Output the [x, y] coordinate of the center of the cell containing the given text.  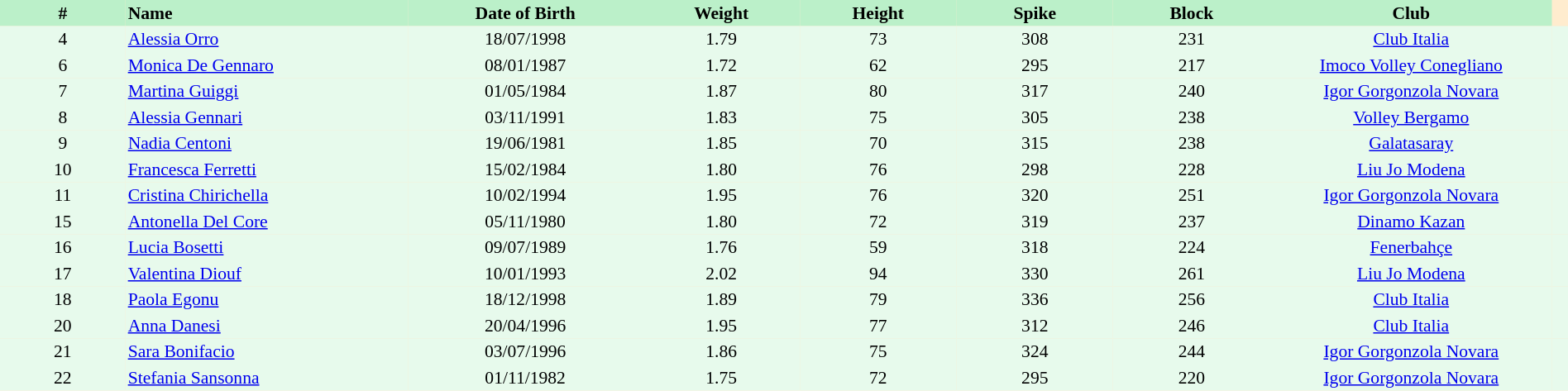
94 [878, 274]
01/11/1982 [525, 378]
1.79 [721, 40]
Martina Guiggi [266, 91]
15/02/1984 [525, 169]
317 [1035, 91]
03/11/1991 [525, 117]
1.72 [721, 65]
77 [878, 326]
Francesca Ferretti [266, 169]
59 [878, 248]
09/07/1989 [525, 248]
# [63, 13]
336 [1035, 299]
1.86 [721, 352]
17 [63, 274]
315 [1035, 144]
330 [1035, 274]
18/07/1998 [525, 40]
237 [1192, 222]
220 [1192, 378]
240 [1192, 91]
Paola Egonu [266, 299]
Date of Birth [525, 13]
Volley Bergamo [1411, 117]
324 [1035, 352]
256 [1192, 299]
298 [1035, 169]
Name [266, 13]
62 [878, 65]
73 [878, 40]
305 [1035, 117]
Nadia Centoni [266, 144]
Sara Bonifacio [266, 352]
18/12/1998 [525, 299]
10/02/1994 [525, 195]
Cristina Chirichella [266, 195]
319 [1035, 222]
79 [878, 299]
18 [63, 299]
01/05/1984 [525, 91]
16 [63, 248]
320 [1035, 195]
7 [63, 91]
Weight [721, 13]
10 [63, 169]
8 [63, 117]
228 [1192, 169]
20/04/1996 [525, 326]
Block [1192, 13]
Height [878, 13]
1.76 [721, 248]
08/01/1987 [525, 65]
19/06/1981 [525, 144]
231 [1192, 40]
15 [63, 222]
308 [1035, 40]
03/07/1996 [525, 352]
246 [1192, 326]
Galatasaray [1411, 144]
6 [63, 65]
1.85 [721, 144]
1.87 [721, 91]
Fenerbahçe [1411, 248]
22 [63, 378]
Alessia Orro [266, 40]
Lucia Bosetti [266, 248]
Alessia Gennari [266, 117]
1.89 [721, 299]
217 [1192, 65]
80 [878, 91]
Imoco Volley Conegliano [1411, 65]
Anna Danesi [266, 326]
10/01/1993 [525, 274]
4 [63, 40]
Stefania Sansonna [266, 378]
Spike [1035, 13]
261 [1192, 274]
1.75 [721, 378]
70 [878, 144]
Monica De Gennaro [266, 65]
21 [63, 352]
11 [63, 195]
224 [1192, 248]
318 [1035, 248]
2.02 [721, 274]
Club [1411, 13]
312 [1035, 326]
Dinamo Kazan [1411, 222]
Valentina Diouf [266, 274]
1.83 [721, 117]
Antonella Del Core [266, 222]
05/11/1980 [525, 222]
251 [1192, 195]
20 [63, 326]
244 [1192, 352]
9 [63, 144]
